Return the (x, y) coordinate for the center point of the cell that contains the specified text.  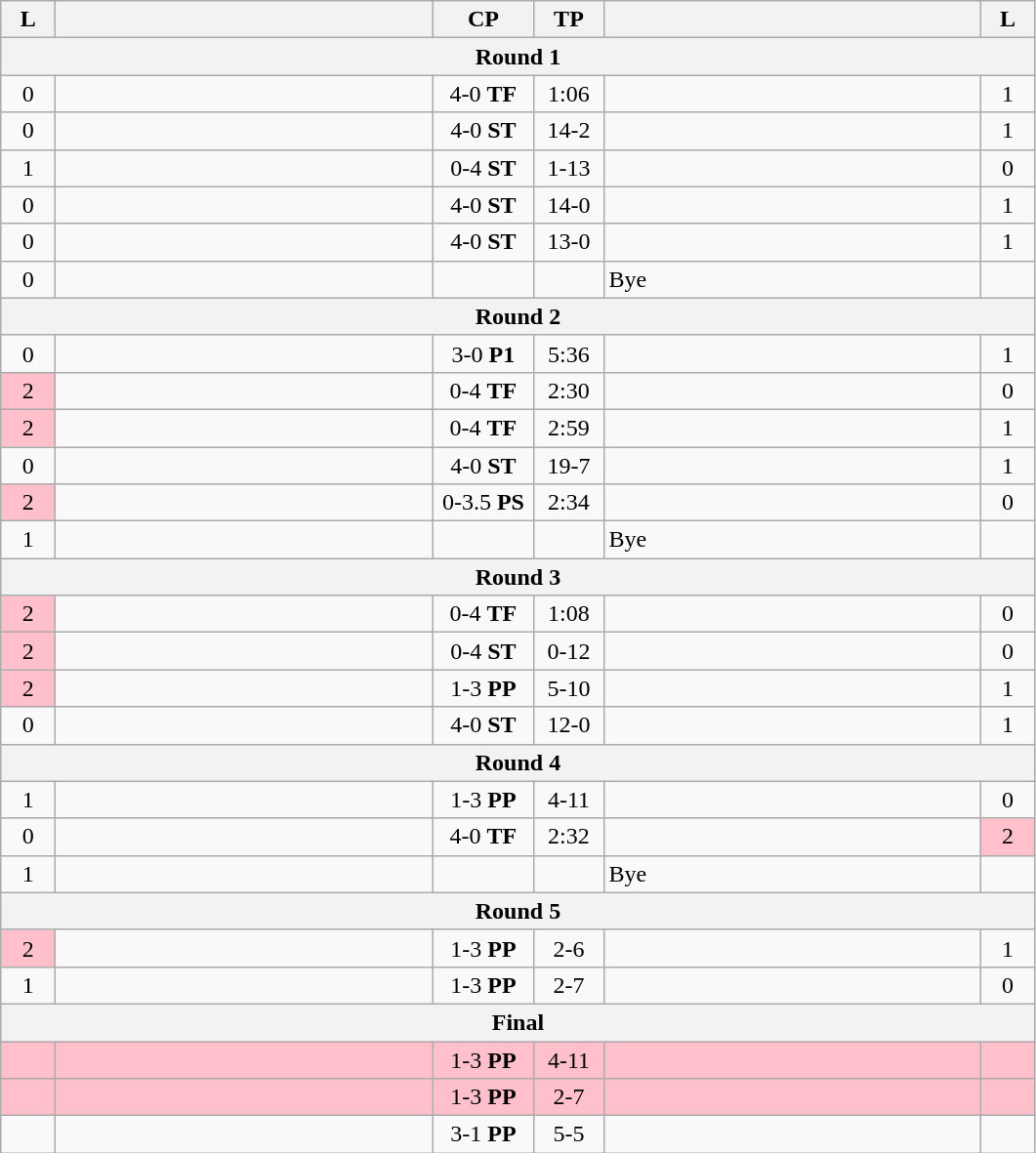
Round 4 (518, 762)
13-0 (568, 242)
12-0 (568, 725)
0-12 (568, 651)
5-10 (568, 688)
2:59 (568, 428)
14-2 (568, 131)
Round 2 (518, 316)
5-5 (568, 1134)
1:08 (568, 614)
3-1 PP (483, 1134)
1-13 (568, 168)
3-0 P1 (483, 353)
2-6 (568, 948)
1:06 (568, 94)
Round 1 (518, 57)
Final (518, 1022)
14-0 (568, 205)
Round 5 (518, 911)
19-7 (568, 466)
CP (483, 20)
5:36 (568, 353)
2:34 (568, 503)
2:30 (568, 391)
2:32 (568, 837)
0-3.5 PS (483, 503)
TP (568, 20)
Round 3 (518, 577)
